Output the (x, y) coordinate of the center of the cell containing the given text.  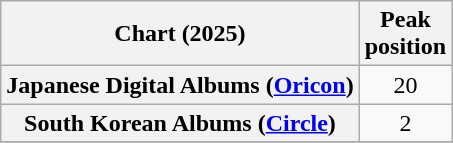
2 (405, 123)
20 (405, 85)
Peakposition (405, 34)
Japanese Digital Albums (Oricon) (180, 85)
South Korean Albums (Circle) (180, 123)
Chart (2025) (180, 34)
